Search for the cell housing the specified text and yield its [X, Y] center coordinate. 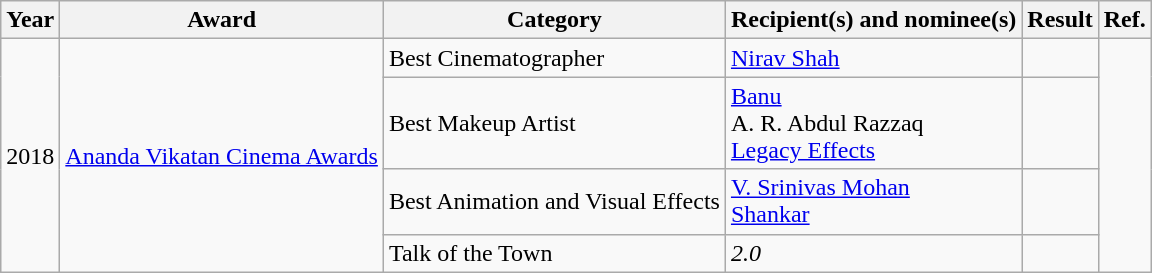
2018 [30, 156]
Year [30, 20]
Best Makeup Artist [554, 123]
Ref. [1124, 20]
Talk of the Town [554, 253]
Best Cinematographer [554, 58]
Result [1060, 20]
Award [222, 20]
BanuA. R. Abdul RazzaqLegacy Effects [873, 123]
2.0 [873, 253]
Nirav Shah [873, 58]
Recipient(s) and nominee(s) [873, 20]
Ananda Vikatan Cinema Awards [222, 156]
V. Srinivas MohanShankar [873, 202]
Category [554, 20]
Best Animation and Visual Effects [554, 202]
